Detect which cell encompasses the target text, then output its [X, Y] center coordinate. 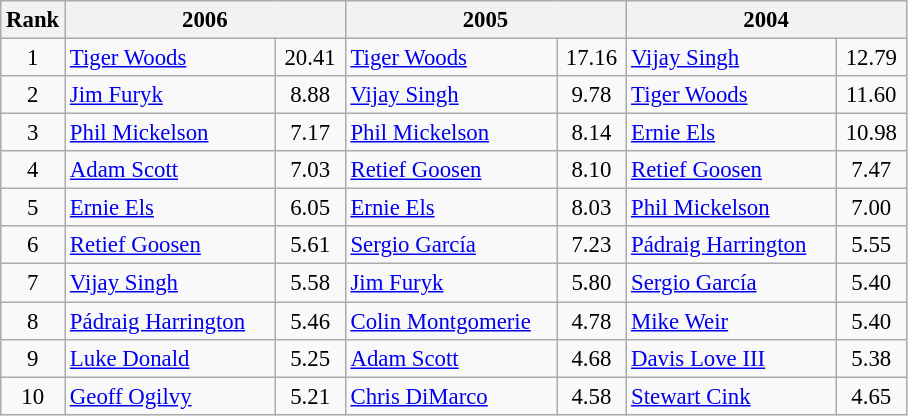
8 [33, 321]
Geoff Ogilvy [170, 396]
7.00 [871, 208]
10.98 [871, 133]
4 [33, 170]
5.21 [310, 396]
Colin Montgomerie [451, 321]
Chris DiMarco [451, 396]
Davis Love III [732, 358]
17.16 [592, 58]
Stewart Cink [732, 396]
8.88 [310, 95]
5.25 [310, 358]
5.61 [310, 245]
6 [33, 245]
10 [33, 396]
2004 [766, 20]
1 [33, 58]
8.14 [592, 133]
Rank [33, 20]
Mike Weir [732, 321]
5.80 [592, 283]
6.05 [310, 208]
5.58 [310, 283]
4.78 [592, 321]
3 [33, 133]
2006 [206, 20]
4.58 [592, 396]
7.17 [310, 133]
7.23 [592, 245]
4.65 [871, 396]
2005 [486, 20]
9 [33, 358]
5.46 [310, 321]
12.79 [871, 58]
2 [33, 95]
11.60 [871, 95]
8.10 [592, 170]
9.78 [592, 95]
7.47 [871, 170]
4.68 [592, 358]
5.55 [871, 245]
20.41 [310, 58]
5 [33, 208]
5.38 [871, 358]
7.03 [310, 170]
8.03 [592, 208]
Luke Donald [170, 358]
7 [33, 283]
